Extract the [x, y] coordinate from the center of the cell holding the provided text.  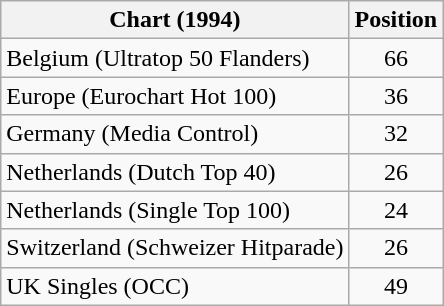
36 [396, 96]
Netherlands (Dutch Top 40) [175, 172]
Belgium (Ultratop 50 Flanders) [175, 58]
Germany (Media Control) [175, 134]
Switzerland (Schweizer Hitparade) [175, 248]
Position [396, 20]
UK Singles (OCC) [175, 286]
66 [396, 58]
24 [396, 210]
49 [396, 286]
Netherlands (Single Top 100) [175, 210]
Chart (1994) [175, 20]
32 [396, 134]
Europe (Eurochart Hot 100) [175, 96]
